Return the [X, Y] coordinate for the center point of the cell that contains the specified text.  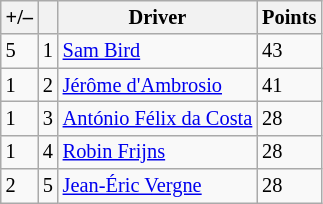
3 [48, 118]
Jean-Éric Vergne [158, 186]
4 [48, 152]
Robin Frijns [158, 152]
António Félix da Costa [158, 118]
Points [289, 17]
43 [289, 51]
+/– [20, 17]
Sam Bird [158, 51]
Jérôme d'Ambrosio [158, 85]
41 [289, 85]
Driver [158, 17]
